Return the (x, y) coordinate for the center point of the cell that contains the specified text.  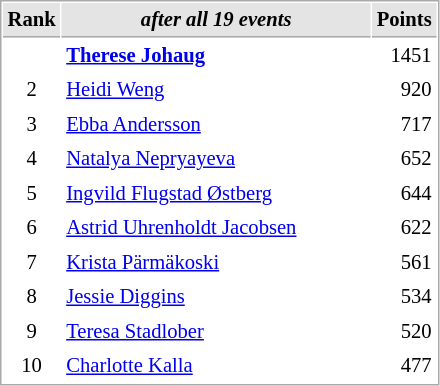
Therese Johaug (216, 56)
Charlotte Kalla (216, 366)
6 (32, 228)
534 (404, 296)
644 (404, 194)
Krista Pärmäkoski (216, 262)
520 (404, 332)
Ebba Andersson (216, 124)
Natalya Nepryayeva (216, 158)
652 (404, 158)
4 (32, 158)
Jessie Diggins (216, 296)
1451 (404, 56)
477 (404, 366)
Teresa Stadlober (216, 332)
Ingvild Flugstad Østberg (216, 194)
2 (32, 90)
920 (404, 90)
622 (404, 228)
Rank (32, 20)
9 (32, 332)
Points (404, 20)
10 (32, 366)
8 (32, 296)
561 (404, 262)
7 (32, 262)
Heidi Weng (216, 90)
5 (32, 194)
3 (32, 124)
Astrid Uhrenholdt Jacobsen (216, 228)
717 (404, 124)
after all 19 events (216, 20)
